Pinpoint the cell where the given text exists, returning its (X, Y) midpoint coordinate. 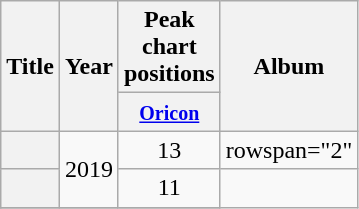
Oricon (169, 112)
rowspan="2" (289, 150)
Album (289, 66)
13 (169, 150)
Title (30, 66)
2019 (88, 169)
Peak chart positions (169, 47)
Year (88, 66)
11 (169, 188)
